Provide the [x, y] coordinate of the cell's center where the given text is located.  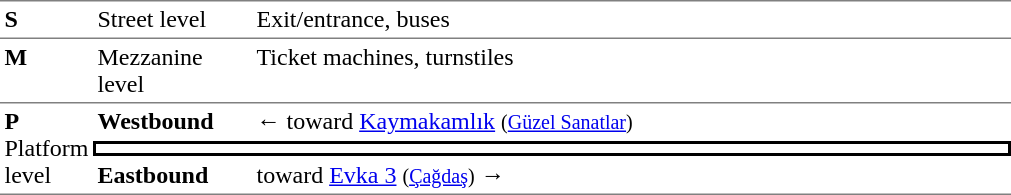
Ticket machines, turnstiles [632, 70]
PPlatform level [46, 148]
Mezzanine level [172, 70]
Eastbound [172, 176]
← toward Kaymakamlık (Güzel Sanatlar) [632, 122]
M [46, 70]
Street level [172, 19]
Exit/entrance, buses [632, 19]
toward Evka 3 (Çağdaş) → [632, 176]
S [46, 19]
Westbound [172, 122]
